Provide the [X, Y] coordinate of the cell's center where the given text is located.  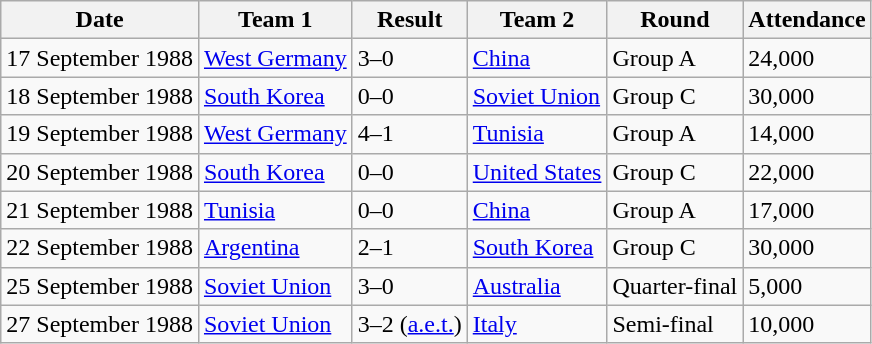
Team 2 [537, 20]
22 September 1988 [100, 248]
2–1 [410, 248]
Semi-final [675, 324]
United States [537, 172]
Quarter-final [675, 286]
Round [675, 20]
Date [100, 20]
21 September 1988 [100, 210]
10,000 [807, 324]
17 September 1988 [100, 58]
Team 1 [275, 20]
5,000 [807, 286]
4–1 [410, 134]
3–2 (a.e.t.) [410, 324]
Attendance [807, 20]
17,000 [807, 210]
19 September 1988 [100, 134]
24,000 [807, 58]
25 September 1988 [100, 286]
20 September 1988 [100, 172]
Australia [537, 286]
Italy [537, 324]
14,000 [807, 134]
27 September 1988 [100, 324]
Result [410, 20]
Argentina [275, 248]
22,000 [807, 172]
18 September 1988 [100, 96]
